Return (X, Y) of the center of cell containing provided text 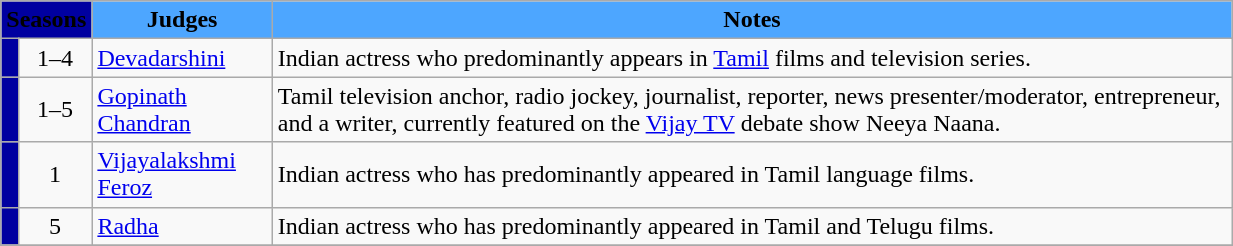
Indian actress who has predominantly appeared in Tamil and Telugu films. (752, 226)
1–4 (55, 58)
1 (55, 174)
Indian actress who has predominantly appeared in Tamil language films. (752, 174)
1–5 (55, 110)
Gopinath Chandran (182, 110)
Vijayalakshmi Feroz (182, 174)
Notes (752, 20)
5 (55, 226)
Indian actress who predominantly appears in Tamil films and television series. (752, 58)
Devadarshini (182, 58)
Judges (182, 20)
Seasons (46, 20)
Radha (182, 226)
